For the text-containing cell, return its midpoint in (x, y) coordinate format. 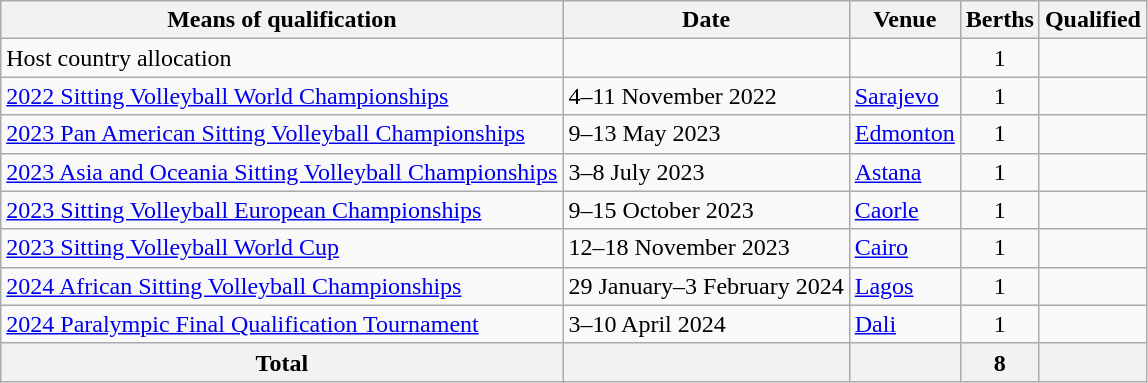
Qualified (1092, 20)
29 January–3 February 2024 (706, 286)
Dali (904, 324)
Astana (904, 172)
Venue (904, 20)
2024 African Sitting Volleyball Championships (282, 286)
Means of qualification (282, 20)
3–10 April 2024 (706, 324)
12–18 November 2023 (706, 248)
4–11 November 2022 (706, 96)
Sarajevo (904, 96)
3–8 July 2023 (706, 172)
2023 Sitting Volleyball European Championships (282, 210)
9–13 May 2023 (706, 134)
9–15 October 2023 (706, 210)
Caorle (904, 210)
Date (706, 20)
2023 Pan American Sitting Volleyball Championships (282, 134)
Berths (1000, 20)
Total (282, 362)
Cairo (904, 248)
Lagos (904, 286)
2023 Sitting Volleyball World Cup (282, 248)
Host country allocation (282, 58)
2024 Paralympic Final Qualification Tournament (282, 324)
Edmonton (904, 134)
2022 Sitting Volleyball World Championships (282, 96)
8 (1000, 362)
2023 Asia and Oceania Sitting Volleyball Championships (282, 172)
